Extract the (X, Y) coordinate from the center of the cell holding the provided text.  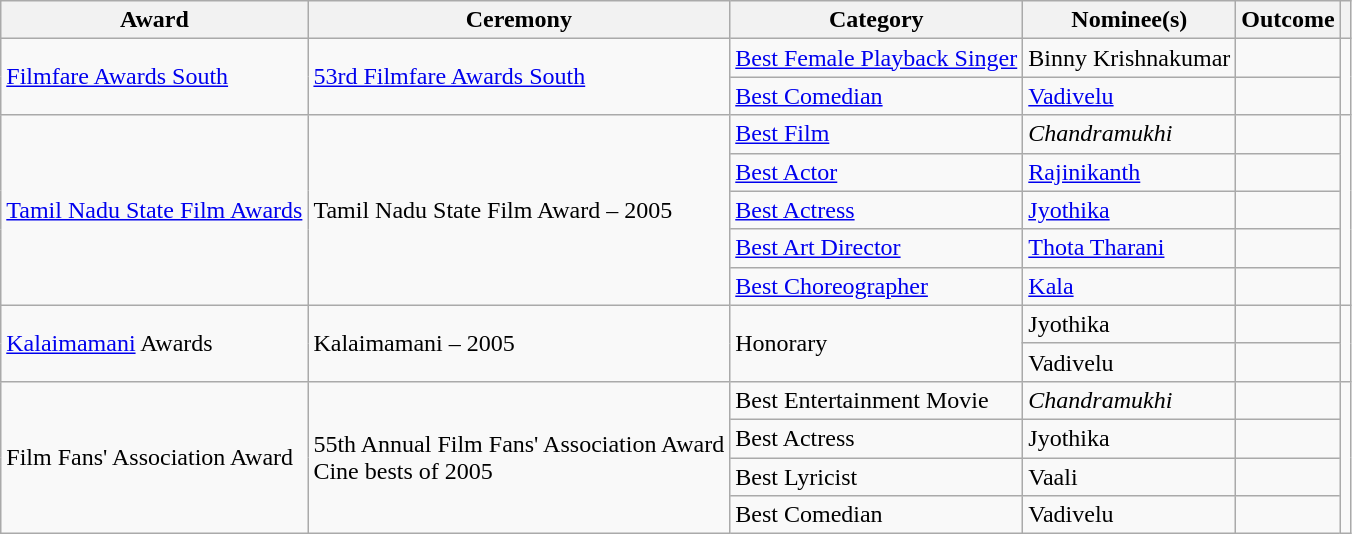
Best Entertainment Movie (876, 400)
Binny Krishnakumar (1130, 58)
55th Annual Film Fans' Association Award Cine bests of 2005 (519, 457)
Best Choreographer (876, 286)
Vaali (1130, 477)
Award (154, 20)
Tamil Nadu State Film Award – 2005 (519, 210)
Best Actor (876, 172)
Best Female Playback Singer (876, 58)
Best Art Director (876, 248)
Kalaimamani Awards (154, 343)
53rd Filmfare Awards South (519, 77)
Filmfare Awards South (154, 77)
Film Fans' Association Award (154, 457)
Thota Tharani (1130, 248)
Kala (1130, 286)
Kalaimamani – 2005 (519, 343)
Best Film (876, 134)
Tamil Nadu State Film Awards (154, 210)
Honorary (876, 343)
Ceremony (519, 20)
Nominee(s) (1130, 20)
Outcome (1288, 20)
Best Lyricist (876, 477)
Category (876, 20)
Rajinikanth (1130, 172)
